Extract the (x, y) coordinate from the center of the cell holding the provided text.  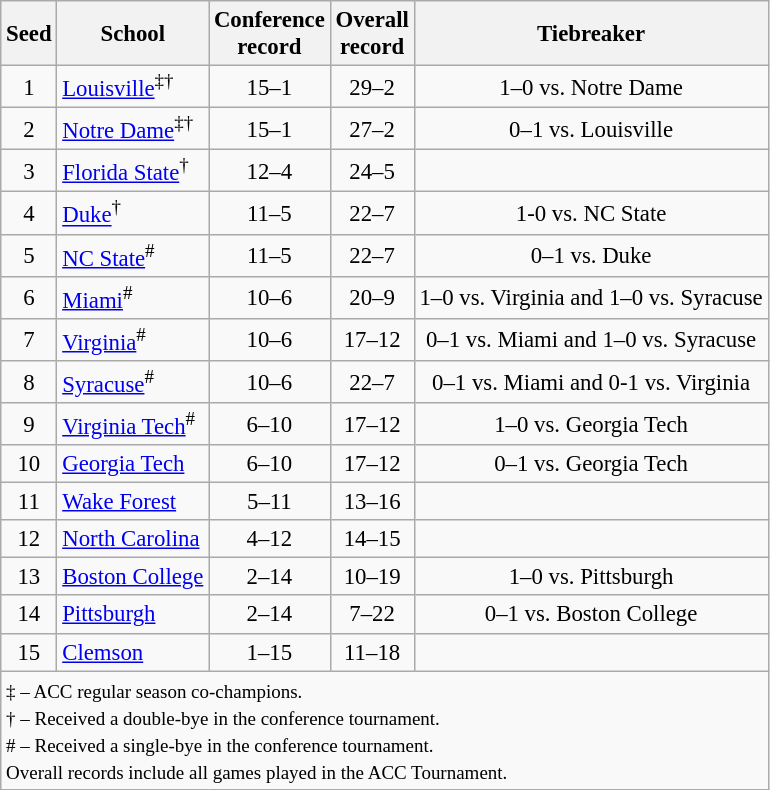
Syracuse# (133, 382)
Seed (29, 34)
Boston College (133, 577)
7 (29, 340)
7–22 (372, 615)
0–1 vs. Duke (591, 255)
0–1 vs. Miami and 0-1 vs. Virginia (591, 382)
0–1 vs. Boston College (591, 615)
20–9 (372, 297)
NC State# (133, 255)
1-0 vs. NC State (591, 213)
1–0 vs. Pittsburgh (591, 577)
1–0 vs. Virginia and 1–0 vs. Syracuse (591, 297)
Louisville‡† (133, 87)
Virginia# (133, 340)
0–1 vs. Georgia Tech (591, 464)
29–2 (372, 87)
6 (29, 297)
Pittsburgh (133, 615)
10–19 (372, 577)
Tiebreaker (591, 34)
14–15 (372, 539)
Conferencerecord (270, 34)
2 (29, 129)
12 (29, 539)
Clemson (133, 652)
North Carolina (133, 539)
5 (29, 255)
Virginia Tech# (133, 424)
Notre Dame‡† (133, 129)
13–16 (372, 502)
11–18 (372, 652)
15 (29, 652)
Miami# (133, 297)
Overallrecord (372, 34)
27–2 (372, 129)
11 (29, 502)
13 (29, 577)
4 (29, 213)
Duke† (133, 213)
0–1 vs. Miami and 1–0 vs. Syracuse (591, 340)
24–5 (372, 171)
School (133, 34)
1–15 (270, 652)
14 (29, 615)
4–12 (270, 539)
8 (29, 382)
Georgia Tech (133, 464)
9 (29, 424)
3 (29, 171)
1–0 vs. Georgia Tech (591, 424)
10 (29, 464)
Wake Forest (133, 502)
Florida State† (133, 171)
1 (29, 87)
5–11 (270, 502)
0–1 vs. Louisville (591, 129)
1–0 vs. Notre Dame (591, 87)
12–4 (270, 171)
